Determine the (X, Y) coordinate at the center of the cell enclosing the given text.  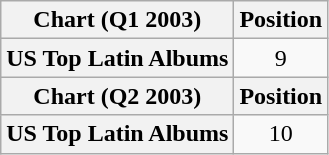
10 (281, 134)
Chart (Q2 2003) (118, 96)
Chart (Q1 2003) (118, 20)
9 (281, 58)
